Extract the [x, y] coordinate from the center of the cell holding the provided text.  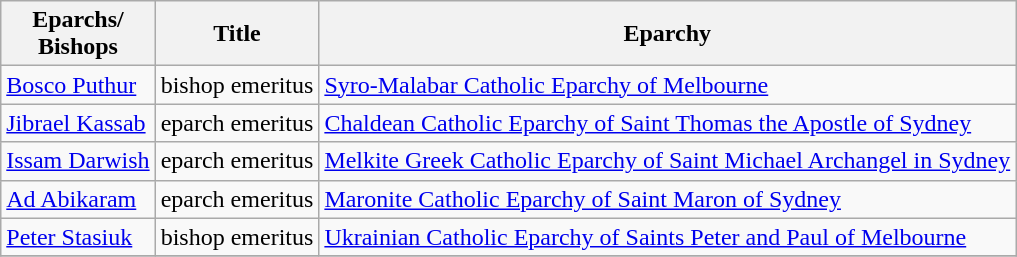
Maronite Catholic Eparchy of Saint Maron of Sydney [668, 199]
Melkite Greek Catholic Eparchy of Saint Michael Archangel in Sydney [668, 161]
Syro-Malabar Catholic Eparchy of Melbourne [668, 85]
Ukrainian Catholic Eparchy of Saints Peter and Paul of Melbourne [668, 237]
Jibrael Kassab [78, 123]
Eparchy [668, 34]
Title [237, 34]
Peter Stasiuk [78, 237]
Issam Darwish [78, 161]
Ad Abikaram [78, 199]
Bosco Puthur [78, 85]
Eparchs/Bishops [78, 34]
Chaldean Catholic Eparchy of Saint Thomas the Apostle of Sydney [668, 123]
